From the cell containing the given text, extract its center point as (x, y) coordinate. 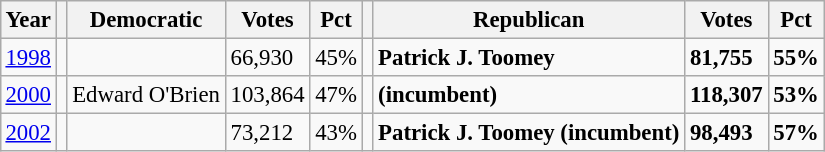
55% (796, 57)
Democratic (146, 20)
118,307 (726, 95)
Year (28, 20)
43% (336, 133)
53% (796, 95)
98,493 (726, 133)
Patrick J. Toomey (529, 57)
2000 (28, 95)
1998 (28, 57)
57% (796, 133)
47% (336, 95)
(incumbent) (529, 95)
Patrick J. Toomey (incumbent) (529, 133)
73,212 (268, 133)
45% (336, 57)
81,755 (726, 57)
Edward O'Brien (146, 95)
2002 (28, 133)
66,930 (268, 57)
Republican (529, 20)
103,864 (268, 95)
